Pinpoint the cell where the given text exists, returning its (x, y) midpoint coordinate. 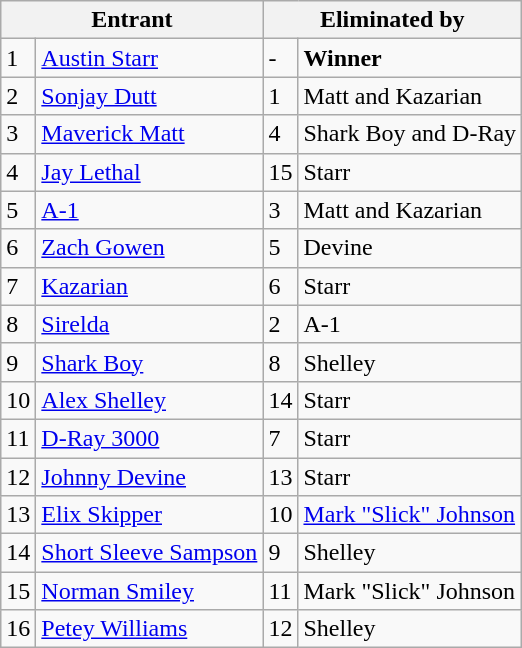
Austin Starr (150, 58)
Alex Shelley (150, 400)
16 (18, 629)
Winner (410, 58)
Petey Williams (150, 629)
Kazarian (150, 286)
- (280, 58)
Sirelda (150, 324)
Devine (410, 248)
Eliminated by (392, 20)
Maverick Matt (150, 134)
D-Ray 3000 (150, 438)
Zach Gowen (150, 248)
Shark Boy and D-Ray (410, 134)
Short Sleeve Sampson (150, 553)
Sonjay Dutt (150, 96)
Entrant (132, 20)
Shark Boy (150, 362)
Johnny Devine (150, 477)
Elix Skipper (150, 515)
Jay Lethal (150, 172)
Norman Smiley (150, 591)
